Pinpoint the cell where the given text exists, returning its [x, y] midpoint coordinate. 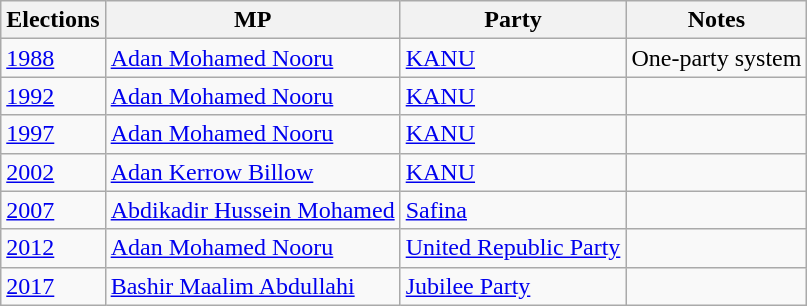
Elections [53, 20]
Notes [716, 20]
Jubilee Party [513, 286]
1988 [53, 58]
2002 [53, 172]
2012 [53, 248]
United Republic Party [513, 248]
2017 [53, 286]
MP [252, 20]
1992 [53, 96]
1997 [53, 134]
Safina [513, 210]
Adan Kerrow Billow [252, 172]
Party [513, 20]
2007 [53, 210]
One-party system [716, 58]
Abdikadir Hussein Mohamed [252, 210]
Bashir Maalim Abdullahi [252, 286]
